Determine the [x, y] coordinate at the center of the cell enclosing the given text.  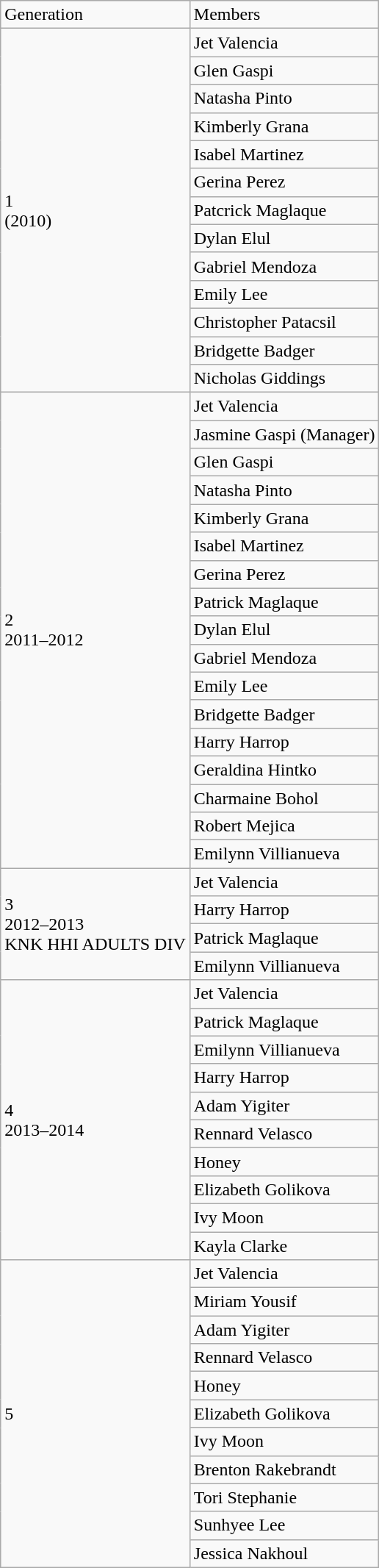
Patcrick Maglaque [284, 210]
5 [95, 1414]
Jasmine Gaspi (Manager) [284, 434]
Kayla Clarke [284, 1246]
Generation [95, 15]
Christopher Patacsil [284, 322]
32012–2013KNK HHI ADULTS DIV [95, 924]
22011–2012 [95, 631]
Nicholas Giddings [284, 379]
Miriam Yousif [284, 1302]
Members [284, 15]
Charmaine Bohol [284, 798]
Sunhyee Lee [284, 1525]
1(2010) [95, 210]
Robert Mejica [284, 826]
42013–2014 [95, 1120]
Brenton Rakebrandt [284, 1469]
Geraldina Hintko [284, 770]
Jessica Nakhoul [284, 1553]
Tori Stephanie [284, 1497]
